For the text-containing cell, return its midpoint in [X, Y] coordinate format. 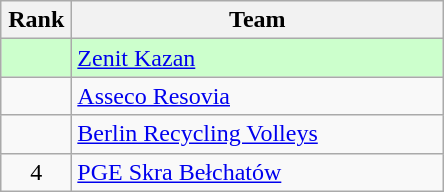
Asseco Resovia [258, 96]
PGE Skra Bełchatów [258, 172]
Team [258, 20]
Berlin Recycling Volleys [258, 134]
4 [36, 172]
Rank [36, 20]
Zenit Kazan [258, 58]
